From the cell containing the given text, extract its center point as (X, Y) coordinate. 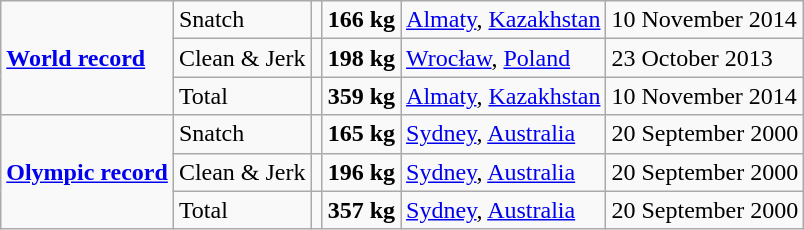
23 October 2013 (705, 58)
166 kg (361, 20)
357 kg (361, 210)
Olympic record (88, 172)
Wrocław, Poland (504, 58)
World record (88, 58)
165 kg (361, 134)
196 kg (361, 172)
198 kg (361, 58)
359 kg (361, 96)
